Return [X, Y] of the center of cell containing provided text 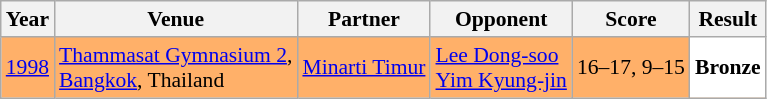
Year [28, 19]
1998 [28, 68]
Result [728, 19]
Bronze [728, 68]
Thammasat Gymnasium 2,Bangkok, Thailand [176, 68]
Score [631, 19]
Partner [364, 19]
Opponent [500, 19]
Venue [176, 19]
16–17, 9–15 [631, 68]
Lee Dong-soo Yim Kyung-jin [500, 68]
Minarti Timur [364, 68]
